Identify which cell holds the provided text, then report its [X, Y] central coordinate. 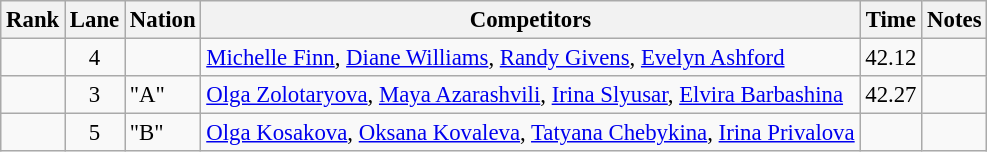
"B" [163, 133]
Competitors [530, 20]
"A" [163, 95]
4 [95, 58]
Nation [163, 20]
Michelle Finn, Diane Williams, Randy Givens, Evelyn Ashford [530, 58]
42.12 [891, 58]
Olga Zolotaryova, Maya Azarashvili, Irina Slyusar, Elvira Barbashina [530, 95]
42.27 [891, 95]
Olga Kosakova, Oksana Kovaleva, Tatyana Chebykina, Irina Privalova [530, 133]
5 [95, 133]
3 [95, 95]
Time [891, 20]
Rank [33, 20]
Lane [95, 20]
Notes [954, 20]
